Pinpoint the cell where the given text exists, returning its [X, Y] midpoint coordinate. 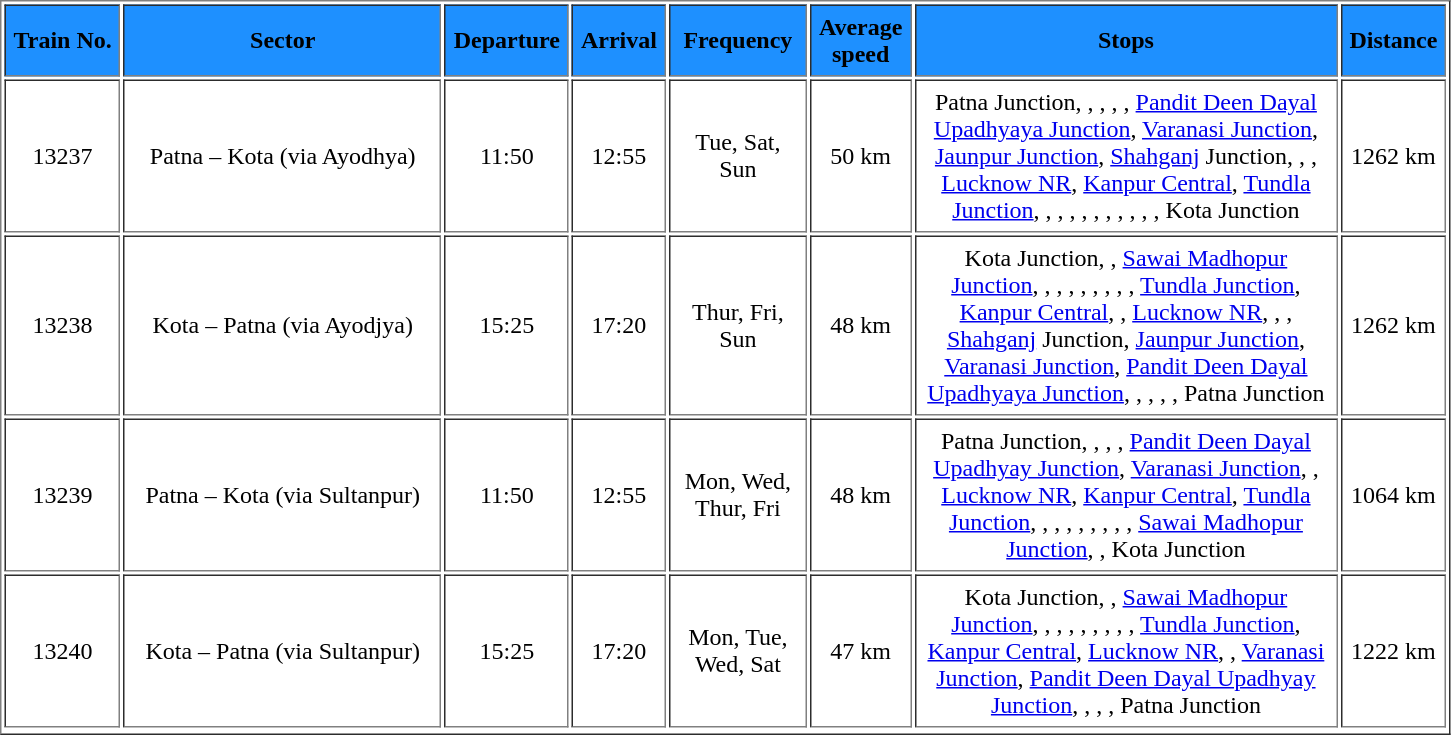
Mon, Tue, Wed, Sat [738, 650]
13238 [62, 326]
1222 km [1393, 650]
Train No. [62, 40]
Arrival [619, 40]
13237 [62, 156]
1064 km [1393, 494]
Sector [283, 40]
13239 [62, 494]
Mon, Wed, Thur, Fri [738, 494]
50 km [861, 156]
Kota – Patna (via Ayodjya) [283, 326]
Average speed [861, 40]
47 km [861, 650]
Stops [1126, 40]
Kota – Patna (via Sultanpur) [283, 650]
Thur, Fri, Sun [738, 326]
Patna – Kota (via Sultanpur) [283, 494]
Tue, Sat, Sun [738, 156]
Departure [507, 40]
Distance [1393, 40]
Frequency [738, 40]
13240 [62, 650]
Patna – Kota (via Ayodhya) [283, 156]
